Return [x, y] of the center of cell containing provided text 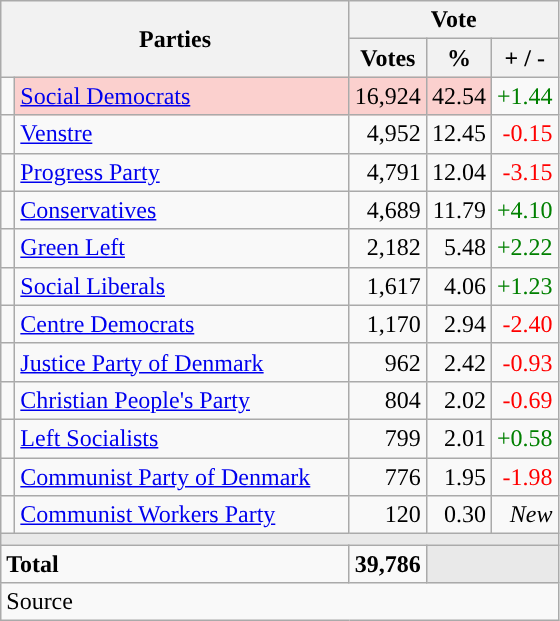
-0.15 [524, 134]
Centre Democrats [182, 324]
776 [388, 477]
4,689 [388, 210]
2.02 [458, 400]
962 [388, 362]
+ / - [524, 58]
120 [388, 515]
Votes [388, 58]
1,170 [388, 324]
Green Left [182, 248]
-0.93 [524, 362]
39,786 [388, 564]
Parties [176, 39]
Total [176, 564]
+2.22 [524, 248]
New [524, 515]
Social Liberals [182, 286]
-2.40 [524, 324]
12.04 [458, 172]
Conservatives [182, 210]
11.79 [458, 210]
Christian People's Party [182, 400]
Communist Party of Denmark [182, 477]
5.48 [458, 248]
12.45 [458, 134]
804 [388, 400]
Justice Party of Denmark [182, 362]
Social Democrats [182, 96]
16,924 [388, 96]
Communist Workers Party [182, 515]
-1.98 [524, 477]
799 [388, 438]
-0.69 [524, 400]
1.95 [458, 477]
42.54 [458, 96]
2.94 [458, 324]
Source [280, 602]
1,617 [388, 286]
2.01 [458, 438]
+0.58 [524, 438]
4,952 [388, 134]
Left Socialists [182, 438]
+1.44 [524, 96]
2.42 [458, 362]
+4.10 [524, 210]
0.30 [458, 515]
% [458, 58]
-3.15 [524, 172]
+1.23 [524, 286]
Vote [454, 20]
4.06 [458, 286]
Progress Party [182, 172]
4,791 [388, 172]
2,182 [388, 248]
Venstre [182, 134]
